From the cell containing the given text, extract its center point as [x, y] coordinate. 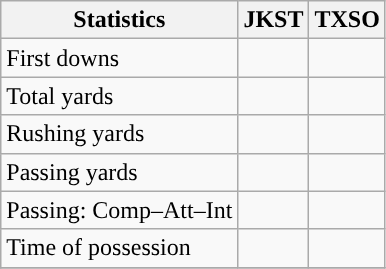
First downs [120, 58]
JKST [274, 20]
Time of possession [120, 248]
Rushing yards [120, 134]
Total yards [120, 96]
Statistics [120, 20]
Passing: Comp–Att–Int [120, 210]
TXSO [347, 20]
Passing yards [120, 172]
